Pinpoint the cell where the given text exists, returning its (X, Y) midpoint coordinate. 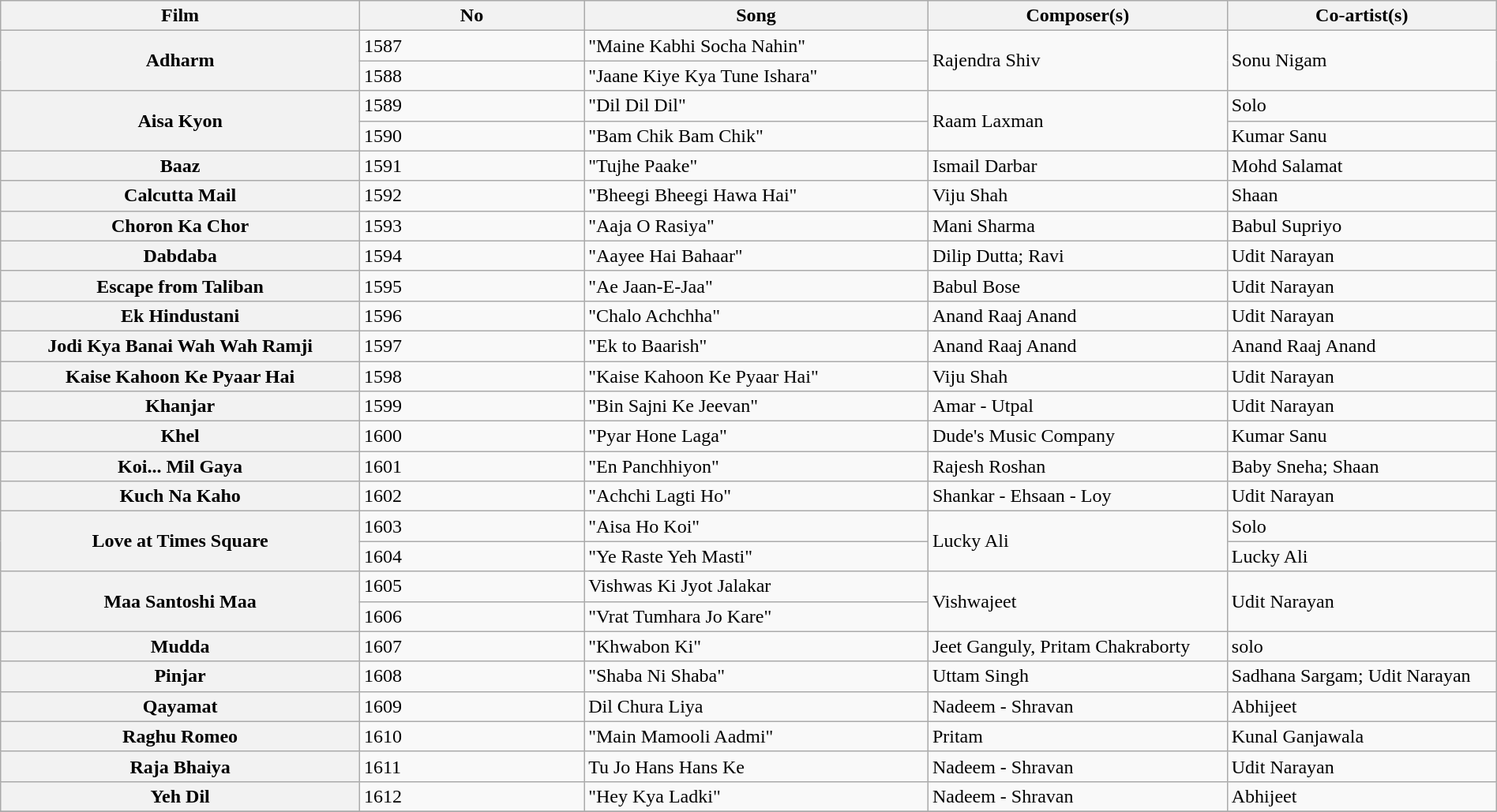
Vishwas Ki Jyot Jalakar (756, 586)
"Chalo Achchha" (756, 316)
1602 (471, 496)
"Shaba Ni Shaba" (756, 676)
Shankar - Ehsaan - Loy (1077, 496)
Kuch Na Kaho (180, 496)
"Bin Sajni Ke Jeevan" (756, 406)
Sonu Nigam (1361, 61)
"Bam Chik Bam Chik" (756, 136)
1612 (471, 796)
Koi... Mil Gaya (180, 466)
"Bheegi Bheegi Hawa Hai" (756, 196)
1590 (471, 136)
"Kaise Kahoon Ke Pyaar Hai" (756, 376)
"Ek to Baarish" (756, 346)
Kunal Ganjawala (1361, 736)
Sadhana Sargam; Udit Narayan (1361, 676)
Raam Laxman (1077, 121)
1597 (471, 346)
Rajendra Shiv (1077, 61)
1605 (471, 586)
Qayamat (180, 706)
Shaan (1361, 196)
1603 (471, 526)
1607 (471, 646)
"Dil Dil Dil" (756, 106)
"Pyar Hone Laga" (756, 436)
Khel (180, 436)
Dil Chura Liya (756, 706)
1600 (471, 436)
"Aayee Hai Bahaar" (756, 256)
Love at Times Square (180, 541)
Yeh Dil (180, 796)
Dabdaba (180, 256)
Mudda (180, 646)
"Hey Kya Ladki" (756, 796)
1599 (471, 406)
"En Panchhiyon" (756, 466)
Dilip Dutta; Ravi (1077, 256)
"Aisa Ho Koi" (756, 526)
1606 (471, 616)
Khanjar (180, 406)
Pritam (1077, 736)
"Achchi Lagti Ho" (756, 496)
Baby Sneha; Shaan (1361, 466)
Ismail Darbar (1077, 166)
1604 (471, 556)
1601 (471, 466)
Jeet Ganguly, Pritam Chakraborty (1077, 646)
Amar - Utpal (1077, 406)
1609 (471, 706)
1591 (471, 166)
"Ae Jaan-E-Jaa" (756, 286)
Dude's Music Company (1077, 436)
"Vrat Tumhara Jo Kare" (756, 616)
1598 (471, 376)
Mani Sharma (1077, 226)
1595 (471, 286)
Co-artist(s) (1361, 16)
Pinjar (180, 676)
Aisa Kyon (180, 121)
"Main Mamooli Aadmi" (756, 736)
1594 (471, 256)
Song (756, 16)
Maa Santoshi Maa (180, 601)
Film (180, 16)
solo (1361, 646)
Composer(s) (1077, 16)
Vishwajeet (1077, 601)
"Khwabon Ki" (756, 646)
Baaz (180, 166)
"Aaja O Rasiya" (756, 226)
Adharm (180, 61)
1610 (471, 736)
Babul Supriyo (1361, 226)
"Ye Raste Yeh Masti" (756, 556)
Uttam Singh (1077, 676)
Tu Jo Hans Hans Ke (756, 766)
"Jaane Kiye Kya Tune Ishara" (756, 76)
Rajesh Roshan (1077, 466)
1587 (471, 46)
Ek Hindustani (180, 316)
Kaise Kahoon Ke Pyaar Hai (180, 376)
"Tujhe Paake" (756, 166)
Raja Bhaiya (180, 766)
Jodi Kya Banai Wah Wah Ramji (180, 346)
Raghu Romeo (180, 736)
Calcutta Mail (180, 196)
1592 (471, 196)
1588 (471, 76)
Escape from Taliban (180, 286)
Mohd Salamat (1361, 166)
Choron Ka Chor (180, 226)
1608 (471, 676)
1611 (471, 766)
1596 (471, 316)
1589 (471, 106)
"Maine Kabhi Socha Nahin" (756, 46)
No (471, 16)
Babul Bose (1077, 286)
1593 (471, 226)
